For the text-containing cell, return its midpoint in (x, y) coordinate format. 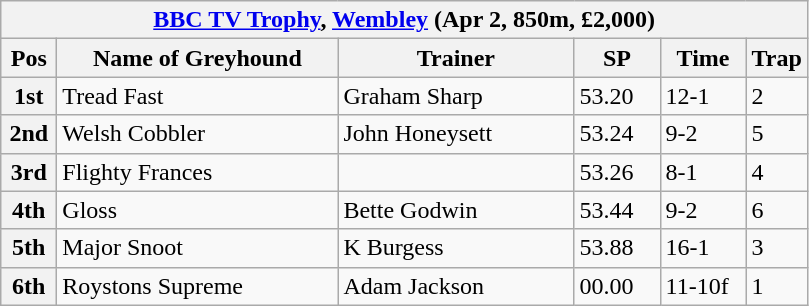
Flighty Frances (198, 172)
Roystons Supreme (198, 286)
Major Snoot (198, 248)
Bette Godwin (456, 210)
8-1 (703, 172)
00.00 (617, 286)
12-1 (703, 96)
Trainer (456, 58)
53.26 (617, 172)
53.44 (617, 210)
Name of Greyhound (198, 58)
53.20 (617, 96)
Adam Jackson (456, 286)
4 (776, 172)
53.88 (617, 248)
1st (29, 96)
5 (776, 134)
3rd (29, 172)
6 (776, 210)
Time (703, 58)
11-10f (703, 286)
Pos (29, 58)
2 (776, 96)
16-1 (703, 248)
Trap (776, 58)
1 (776, 286)
John Honeysett (456, 134)
4th (29, 210)
Gloss (198, 210)
K Burgess (456, 248)
3 (776, 248)
Welsh Cobbler (198, 134)
6th (29, 286)
Graham Sharp (456, 96)
5th (29, 248)
Tread Fast (198, 96)
2nd (29, 134)
SP (617, 58)
BBC TV Trophy, Wembley (Apr 2, 850m, £2,000) (404, 20)
53.24 (617, 134)
